Identify which cell holds the provided text, then report its [x, y] central coordinate. 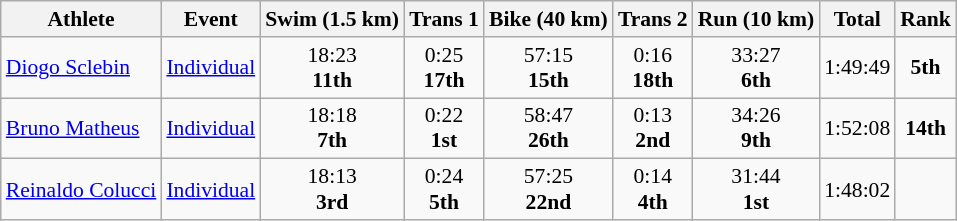
0:144th [653, 190]
0:2517th [444, 68]
Rank [926, 19]
Bruno Matheus [82, 128]
0:245th [444, 190]
Run (10 km) [756, 19]
1:49:49 [857, 68]
Trans 1 [444, 19]
58:4726th [548, 128]
0:132nd [653, 128]
31:441st [756, 190]
Trans 2 [653, 19]
18:187th [332, 128]
Athlete [82, 19]
1:48:02 [857, 190]
34:269th [756, 128]
Reinaldo Colucci [82, 190]
Event [210, 19]
18:133rd [332, 190]
18:2311th [332, 68]
0:1618th [653, 68]
5th [926, 68]
57:2522nd [548, 190]
1:52:08 [857, 128]
0:221st [444, 128]
Bike (40 km) [548, 19]
33:276th [756, 68]
Diogo Sclebin [82, 68]
14th [926, 128]
Swim (1.5 km) [332, 19]
Total [857, 19]
57:1515th [548, 68]
